Determine the [x, y] coordinate at the center of the cell enclosing the given text.  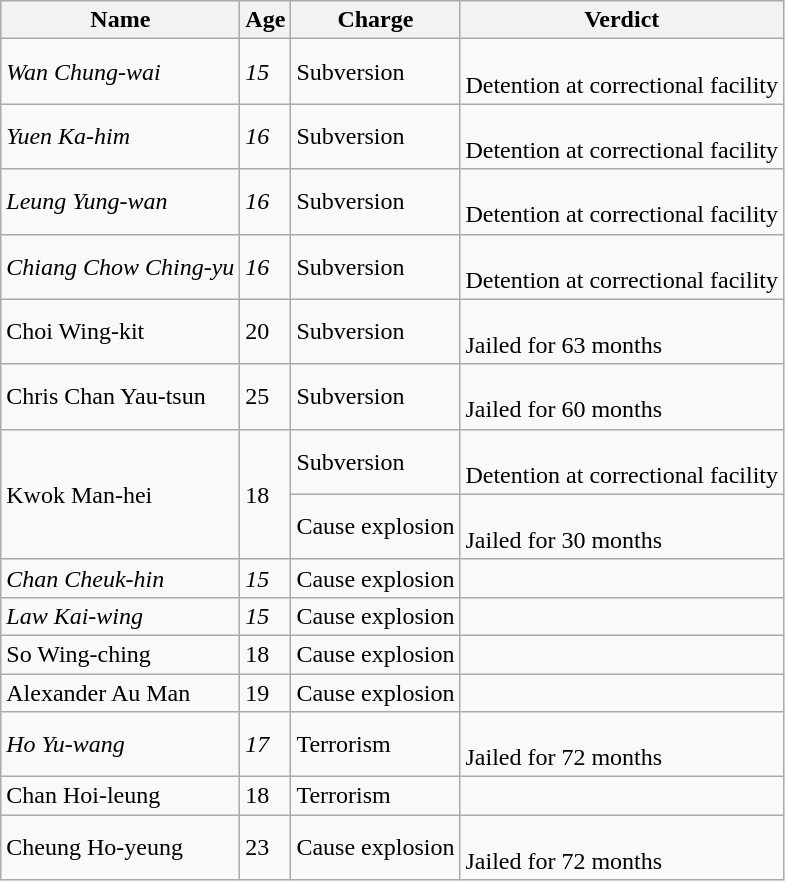
Chan Hoi-leung [120, 796]
Name [120, 20]
19 [266, 693]
Kwok Man-hei [120, 494]
Ho Yu-wang [120, 744]
Age [266, 20]
Yuen Ka-him [120, 136]
20 [266, 332]
Jailed for 63 months [622, 332]
So Wing-ching [120, 654]
Alexander Au Man [120, 693]
Charge [376, 20]
Chan Cheuk-hin [120, 578]
Wan Chung-wai [120, 72]
25 [266, 396]
Jailed for 60 months [622, 396]
Choi Wing-kit [120, 332]
Chiang Chow Ching-yu [120, 266]
Chris Chan Yau-tsun [120, 396]
23 [266, 848]
Jailed for 30 months [622, 526]
Verdict [622, 20]
Leung Yung-wan [120, 202]
Cheung Ho-yeung [120, 848]
17 [266, 744]
Law Kai-wing [120, 616]
